Detect which cell encompasses the target text, then output its (x, y) center coordinate. 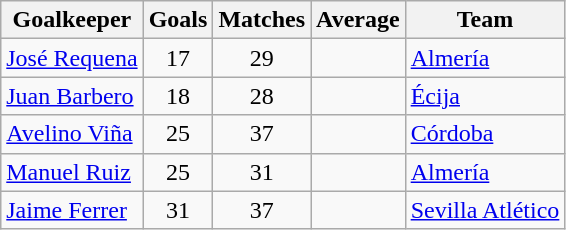
Manuel Ruiz (72, 172)
Average (358, 20)
Team (485, 20)
Córdoba (485, 134)
Sevilla Atlético (485, 210)
17 (178, 58)
Jaime Ferrer (72, 210)
José Requena (72, 58)
Juan Barbero (72, 96)
Goalkeeper (72, 20)
28 (262, 96)
Matches (262, 20)
29 (262, 58)
18 (178, 96)
Avelino Viña (72, 134)
Écija (485, 96)
Goals (178, 20)
